Locate the cell with the specified text and output its [X, Y] center coordinate. 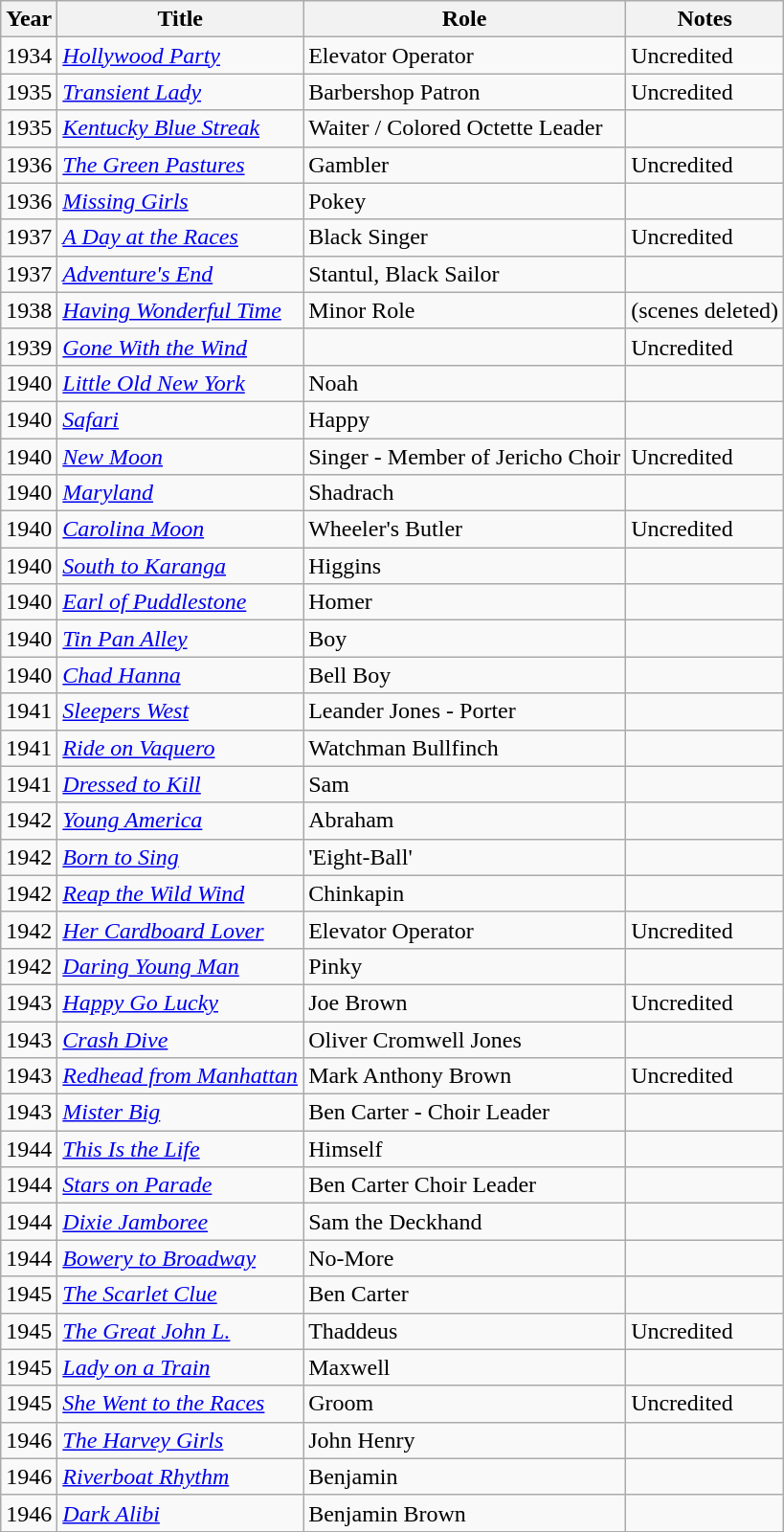
Maryland [180, 493]
Ben Carter Choir Leader [465, 1185]
Sam [465, 784]
No-More [465, 1258]
Title [180, 19]
Chad Hanna [180, 675]
Gambler [465, 165]
Pinky [465, 966]
Carolina Moon [180, 529]
Noah [465, 383]
Benjamin [465, 1476]
Riverboat Rhythm [180, 1476]
Little Old New York [180, 383]
She Went to the Races [180, 1404]
Young America [180, 821]
Dressed to Kill [180, 784]
Joe Brown [465, 1003]
The Harvey Girls [180, 1440]
Happy Go Lucky [180, 1003]
Shadrach [465, 493]
Higgins [465, 566]
John Henry [465, 1440]
Watchman Bullfinch [465, 748]
The Green Pastures [180, 165]
Born to Sing [180, 857]
(scenes deleted) [705, 310]
Benjamin Brown [465, 1513]
Bell Boy [465, 675]
Kentucky Blue Streak [180, 128]
Lady on a Train [180, 1367]
Ben Carter - Choir Leader [465, 1113]
Mark Anthony Brown [465, 1076]
Reap the Wild Wind [180, 893]
Pokey [465, 201]
Groom [465, 1404]
Leander Jones - Porter [465, 711]
Homer [465, 602]
Waiter / Colored Octette Leader [465, 128]
Year [29, 19]
Missing Girls [180, 201]
The Great John L. [180, 1331]
1938 [29, 310]
Her Cardboard Lover [180, 930]
Stars on Parade [180, 1185]
Singer - Member of Jericho Choir [465, 457]
Daring Young Man [180, 966]
Himself [465, 1149]
Happy [465, 419]
1934 [29, 56]
Oliver Cromwell Jones [465, 1039]
Adventure's End [180, 274]
Crash Dive [180, 1039]
Tin Pan Alley [180, 639]
New Moon [180, 457]
Wheeler's Butler [465, 529]
Gone With the Wind [180, 347]
Transient Lady [180, 92]
Black Singer [465, 237]
South to Karanga [180, 566]
Minor Role [465, 310]
Thaddeus [465, 1331]
Safari [180, 419]
Boy [465, 639]
Abraham [465, 821]
Sam the Deckhand [465, 1222]
'Eight-Ball' [465, 857]
Ben Carter [465, 1295]
Sleepers West [180, 711]
Barbershop Patron [465, 92]
Notes [705, 19]
Bowery to Broadway [180, 1258]
This Is the Life [180, 1149]
Redhead from Manhattan [180, 1076]
Having Wonderful Time [180, 310]
Mister Big [180, 1113]
A Day at the Races [180, 237]
1939 [29, 347]
Chinkapin [465, 893]
Dark Alibi [180, 1513]
Dixie Jamboree [180, 1222]
Role [465, 19]
Maxwell [465, 1367]
Earl of Puddlestone [180, 602]
The Scarlet Clue [180, 1295]
Stantul, Black Sailor [465, 274]
Hollywood Party [180, 56]
Ride on Vaquero [180, 748]
